Detect which cell encompasses the target text, then output its [X, Y] center coordinate. 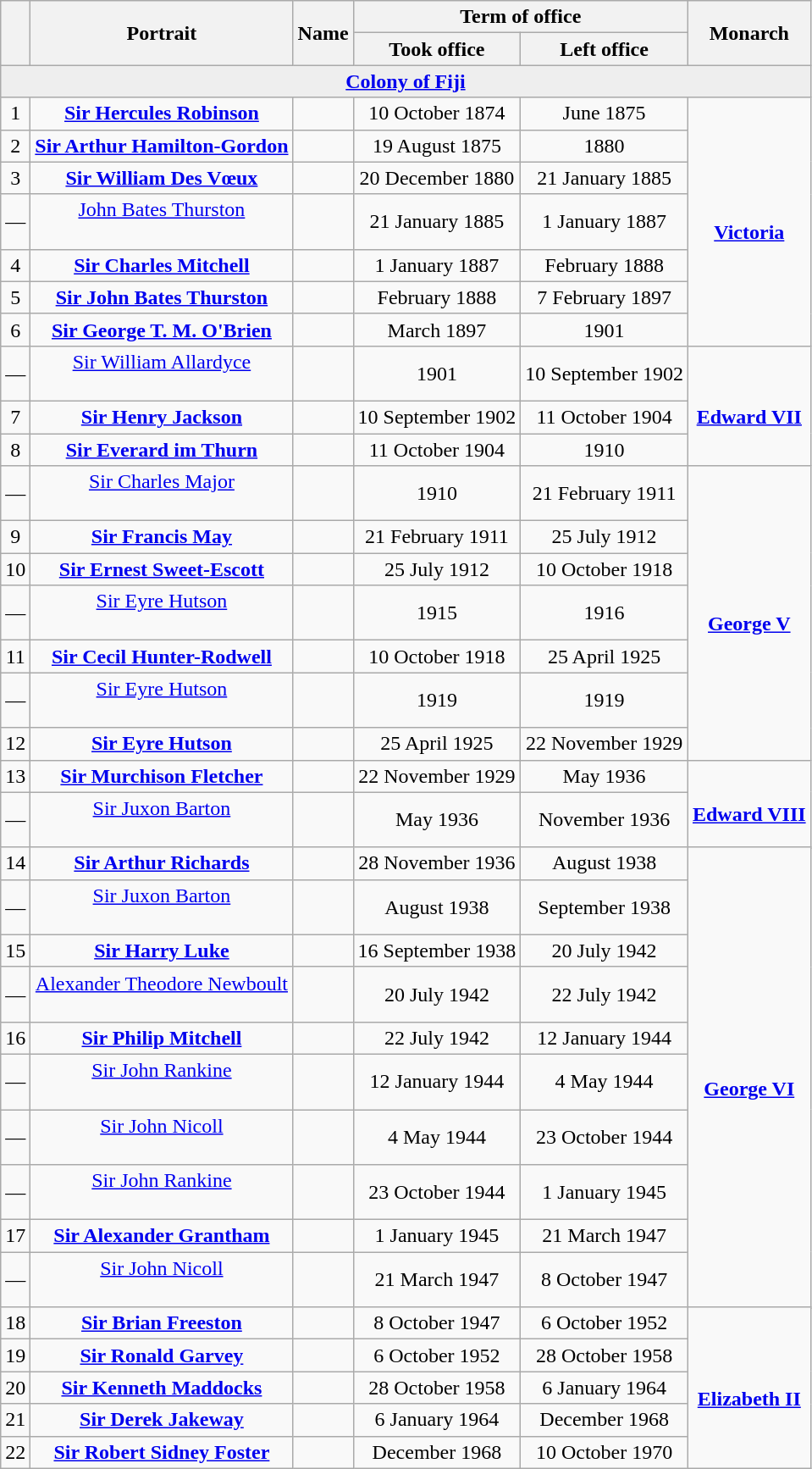
Sir Kenneth Maddocks [162, 1388]
10 [15, 569]
7 [15, 417]
17 [15, 1236]
June 1875 [605, 114]
Portrait [162, 33]
Sir Charles Major [162, 493]
28 November 1936 [437, 863]
Sir John Bates Thurston [162, 297]
Colony of Fiji [406, 81]
Edward VIII [748, 803]
19 [15, 1355]
March 1897 [437, 330]
1915 [437, 613]
10 October 1874 [437, 114]
13 [15, 776]
Sir William Allardyce [162, 373]
Sir Murchison Fletcher [162, 776]
Edward VII [748, 405]
14 [15, 863]
Sir Francis May [162, 537]
Sir Harry Luke [162, 951]
5 [15, 297]
John Bates Thurston [162, 222]
16 [15, 1038]
2 [15, 146]
Name [323, 33]
22 [15, 1452]
8 [15, 450]
Sir Derek Jakeway [162, 1420]
Term of office [520, 17]
Sir Arthur Hamilton-Gordon [162, 146]
Sir Alexander Grantham [162, 1236]
11 [15, 657]
1 [15, 114]
Sir Everard im Thurn [162, 450]
Sir Philip Mitchell [162, 1038]
Monarch [748, 33]
16 September 1938 [437, 951]
7 February 1897 [605, 297]
Alexander Theodore Newboult [162, 995]
21 [15, 1420]
Sir Brian Freeston [162, 1323]
Sir Arthur Richards [162, 863]
Elizabeth II [748, 1388]
4 [15, 265]
Took office [437, 49]
Sir Ernest Sweet-Escott [162, 569]
6 [15, 330]
15 [15, 951]
1880 [605, 146]
12 [15, 744]
Sir Charles Mitchell [162, 265]
Sir Robert Sidney Foster [162, 1452]
Victoria [748, 222]
Sir Ronald Garvey [162, 1355]
20 December 1880 [437, 178]
20 [15, 1388]
Sir Hercules Robinson [162, 114]
George VI [748, 1078]
Sir Henry Jackson [162, 417]
3 [15, 178]
September 1938 [605, 906]
10 October 1970 [605, 1452]
Sir William Des Vœux [162, 178]
19 August 1875 [437, 146]
18 [15, 1323]
Left office [605, 49]
Sir Cecil Hunter-Rodwell [162, 657]
Sir George T. M. O'Brien [162, 330]
9 [15, 537]
George V [748, 613]
November 1936 [605, 820]
1916 [605, 613]
